Return (X, Y) of the center of cell containing provided text 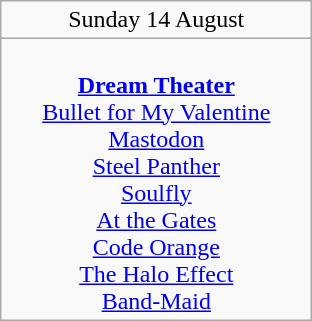
Dream Theater Bullet for My Valentine Mastodon Steel Panther Soulfly At the Gates Code Orange The Halo Effect Band-Maid (156, 180)
Sunday 14 August (156, 20)
